Extract the [X, Y] coordinate from the center of the cell holding the provided text.  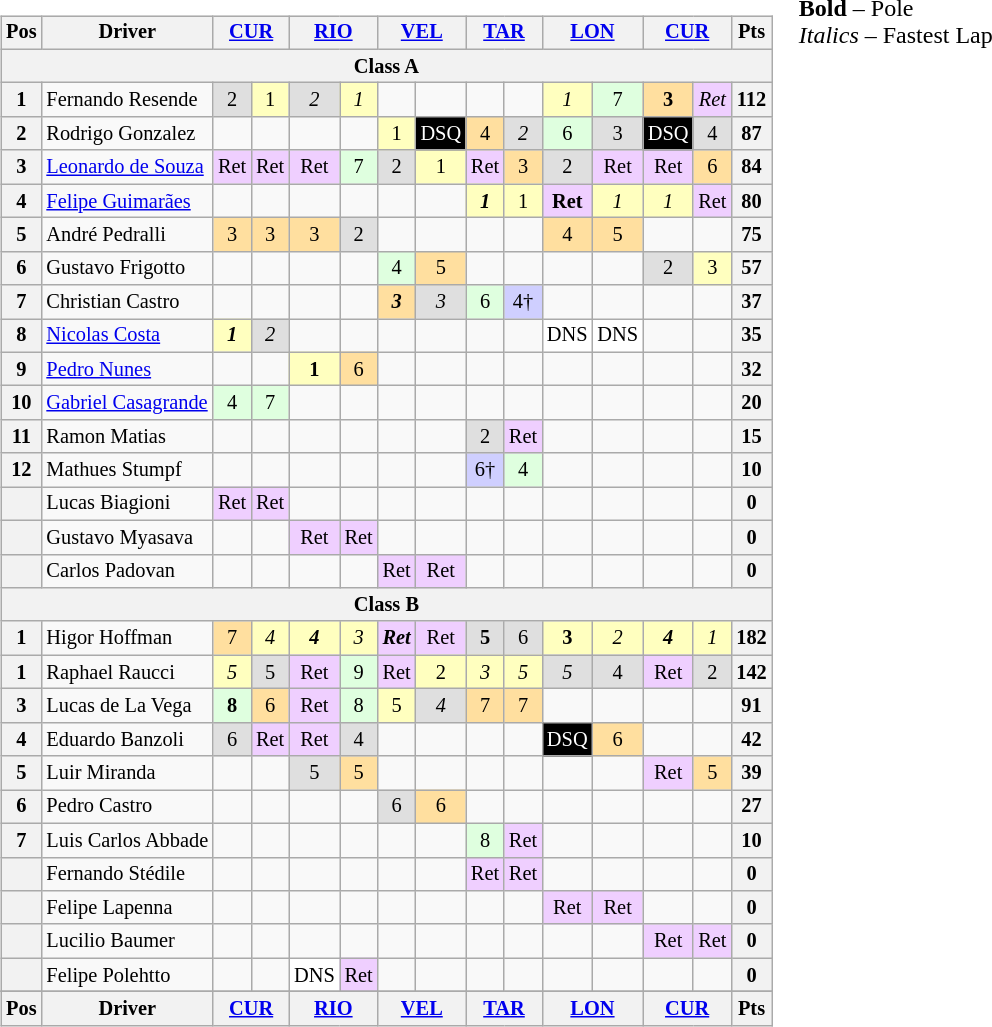
Gustavo Myasava [127, 537]
Eduardo Banzoli [127, 739]
Felipe Guimarães [127, 201]
Gabriel Casagrande [127, 403]
Fernando Resende [127, 100]
84 [751, 167]
Lucilio Baumer [127, 941]
Raphael Raucci [127, 672]
142 [751, 672]
Luir Miranda [127, 773]
27 [751, 807]
Fernando Stédile [127, 874]
6† [485, 470]
75 [751, 235]
Class A [386, 66]
12 [21, 470]
Gustavo Frigotto [127, 268]
Class B [386, 605]
182 [751, 638]
Ramon Matias [127, 437]
42 [751, 739]
Felipe Lapenna [127, 908]
Pedro Castro [127, 807]
Lucas de La Vega [127, 706]
Carlos Padovan [127, 571]
Luis Carlos Abbade [127, 840]
4† [523, 302]
57 [751, 268]
91 [751, 706]
Mathues Stumpf [127, 470]
87 [751, 134]
11 [21, 437]
112 [751, 100]
80 [751, 201]
Lucas Biagioni [127, 504]
20 [751, 403]
39 [751, 773]
32 [751, 369]
André Pedralli [127, 235]
35 [751, 336]
Rodrigo Gonzalez [127, 134]
Higor Hoffman [127, 638]
Pedro Nunes [127, 369]
Nicolas Costa [127, 336]
15 [751, 437]
Leonardo de Souza [127, 167]
Christian Castro [127, 302]
37 [751, 302]
Felipe Polehtto [127, 975]
